Detect which cell encompasses the target text, then output its [x, y] center coordinate. 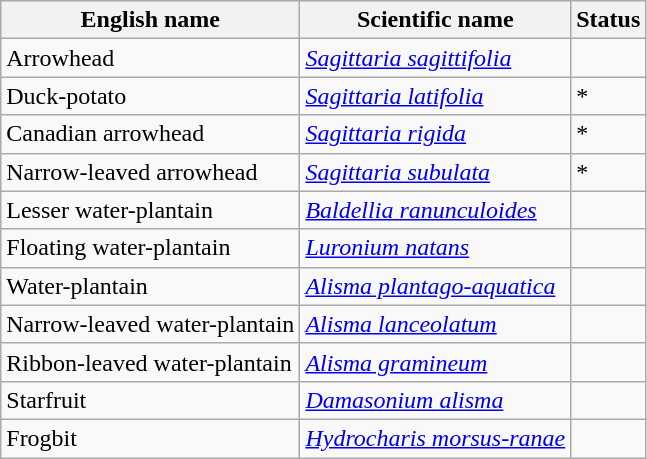
Starfruit [150, 400]
Sagittaria subulata [436, 172]
Alisma gramineum [436, 362]
Luronium natans [436, 248]
Lesser water-plantain [150, 210]
Hydrocharis morsus-ranae [436, 438]
Sagittaria latifolia [436, 96]
Ribbon-leaved water-plantain [150, 362]
Floating water-plantain [150, 248]
Alisma plantago-aquatica [436, 286]
Damasonium alisma [436, 400]
English name [150, 20]
Narrow-leaved arrowhead [150, 172]
Status [608, 20]
Narrow-leaved water-plantain [150, 324]
Arrowhead [150, 58]
Alisma lanceolatum [436, 324]
Sagittaria rigida [436, 134]
Baldellia ranunculoides [436, 210]
Canadian arrowhead [150, 134]
Duck-potato [150, 96]
Frogbit [150, 438]
Water-plantain [150, 286]
Scientific name [436, 20]
Sagittaria sagittifolia [436, 58]
